Output the [X, Y] coordinate of the center of the cell containing the given text.  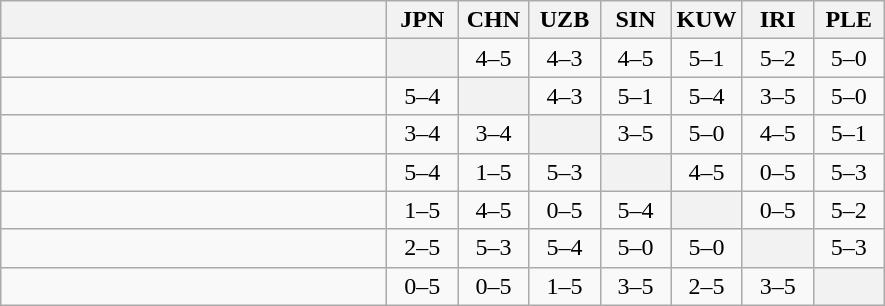
IRI [778, 20]
SIN [636, 20]
JPN [422, 20]
CHN [494, 20]
KUW [706, 20]
UZB [564, 20]
PLE [848, 20]
